From the cell containing the given text, extract its center point as (X, Y) coordinate. 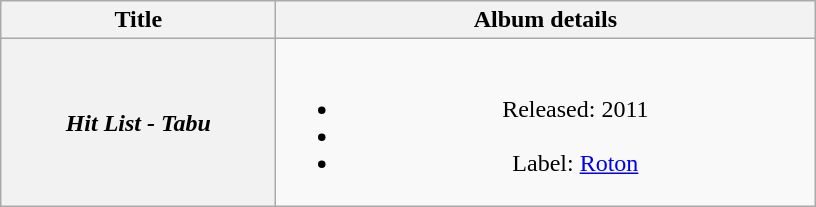
Hit List - Tabu (138, 122)
Released: 2011Label: Roton (546, 122)
Title (138, 20)
Album details (546, 20)
